Identify which cell holds the provided text, then report its [x, y] central coordinate. 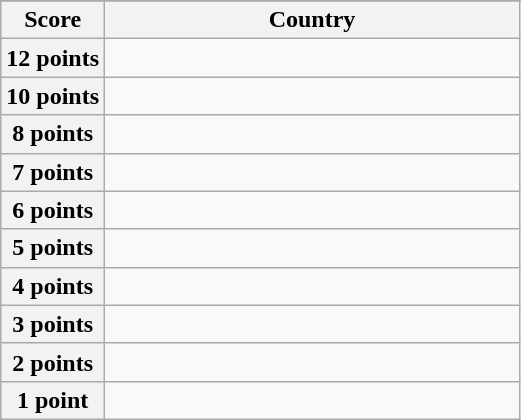
10 points [53, 96]
Country [312, 20]
5 points [53, 248]
4 points [53, 286]
2 points [53, 362]
8 points [53, 134]
6 points [53, 210]
12 points [53, 58]
3 points [53, 324]
Score [53, 20]
1 point [53, 400]
7 points [53, 172]
